Capture the cell that displays the provided text and extract its [x, y] central coordinate. 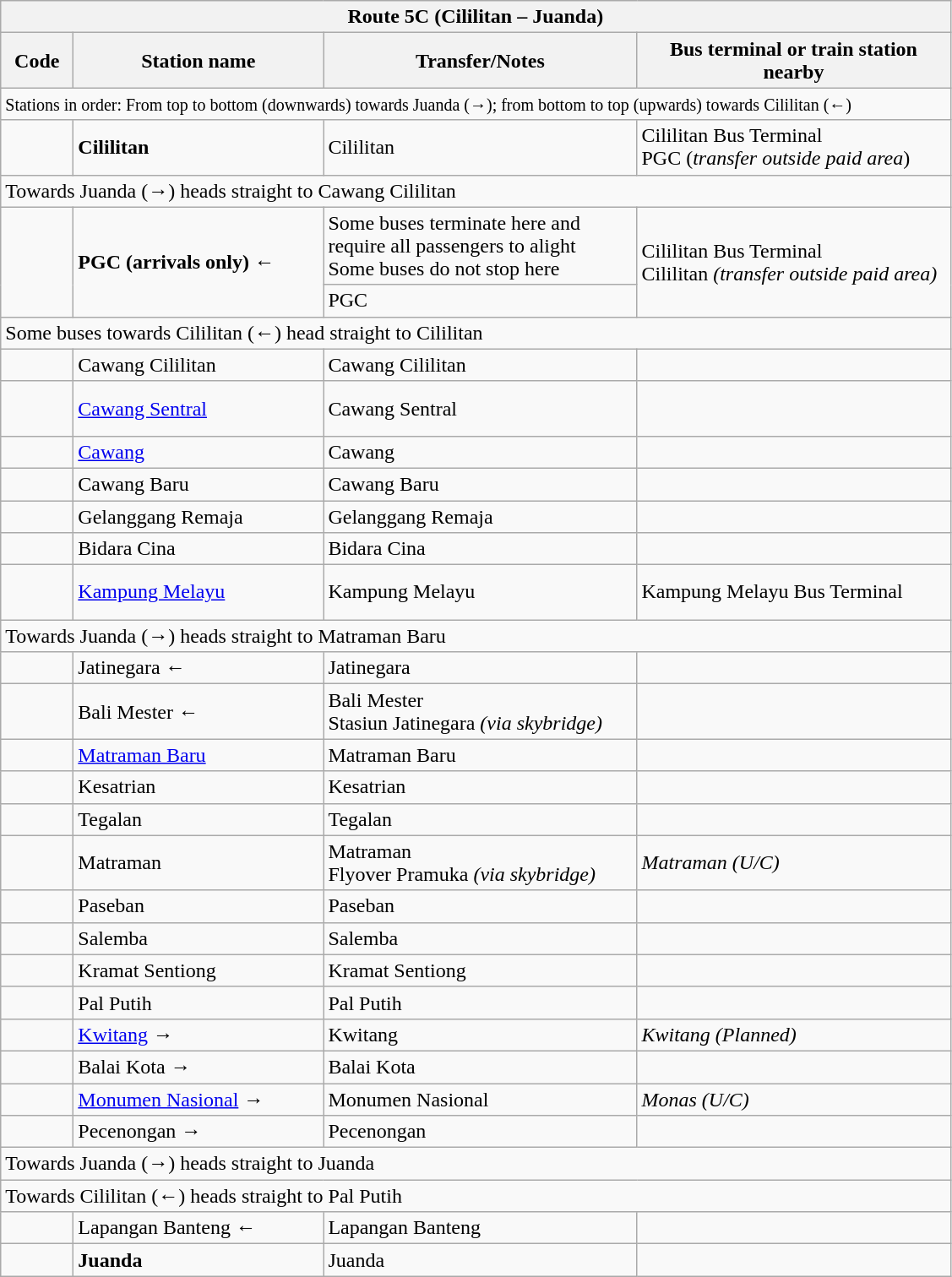
Monumen Nasional → [199, 1099]
Bali Mester Stasiun Jatinegara (via skybridge) [480, 711]
Lapangan Banteng [480, 1228]
Towards Cililitan (←) heads straight to Pal Putih [476, 1196]
Lapangan Banteng ← [199, 1228]
PGC (arrivals only) ← [199, 262]
Matraman (U/C) [794, 863]
Matraman Flyover Pramuka (via skybridge) [480, 863]
Towards Juanda (→) heads straight to Matraman Baru [476, 636]
Balai Kota [480, 1067]
Kampung Melayu Bus Terminal [794, 593]
Some buses towards Cililitan (←) head straight to Cililitan [476, 333]
Monumen Nasional [480, 1099]
Monas (U/C) [794, 1099]
Kwitang (Planned) [794, 1035]
PGC [480, 301]
Balai Kota → [199, 1067]
Route 5C (Cililitan – Juanda) [476, 17]
Bali Mester ← [199, 711]
Bus terminal or train station nearby [794, 61]
Towards Juanda (→) heads straight to Juanda [476, 1164]
Pecenongan [480, 1132]
Towards Juanda (→) heads straight to Cawang Cililitan [476, 191]
Some buses terminate here and require all passengers to alightSome buses do not stop here [480, 246]
Code [37, 61]
Cililitan Bus Terminal PGC (transfer outside paid area) [794, 147]
Station name [199, 61]
Kwitang [480, 1035]
Pecenongan → [199, 1132]
Jatinegara ← [199, 668]
Kwitang → [199, 1035]
Cililitan Bus Terminal Cililitan (transfer outside paid area) [794, 262]
Transfer/Notes [480, 61]
Jatinegara [480, 668]
Stations in order: From top to bottom (downwards) towards Juanda (→); from bottom to top (upwards) towards Cililitan (←) [476, 104]
Matraman [199, 863]
